Output the [x, y] coordinate of the center of the cell containing the given text.  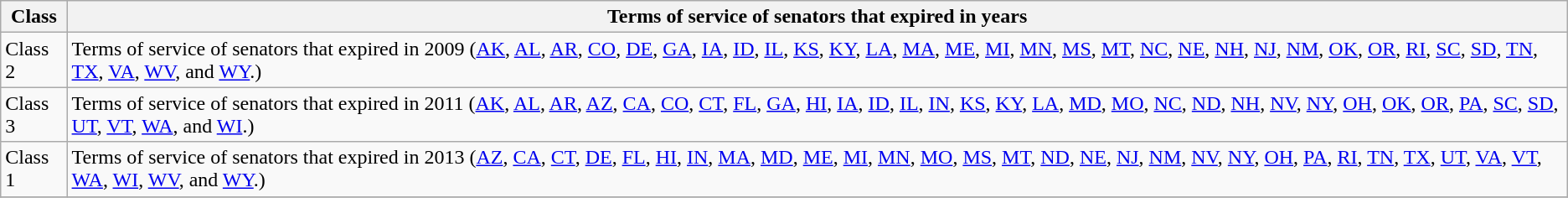
Class 3 [34, 114]
Class 2 [34, 60]
Class 1 [34, 169]
Terms of service of senators that expired in years [818, 17]
Class [34, 17]
